Determine the [X, Y] coordinate at the center of the cell enclosing the given text.  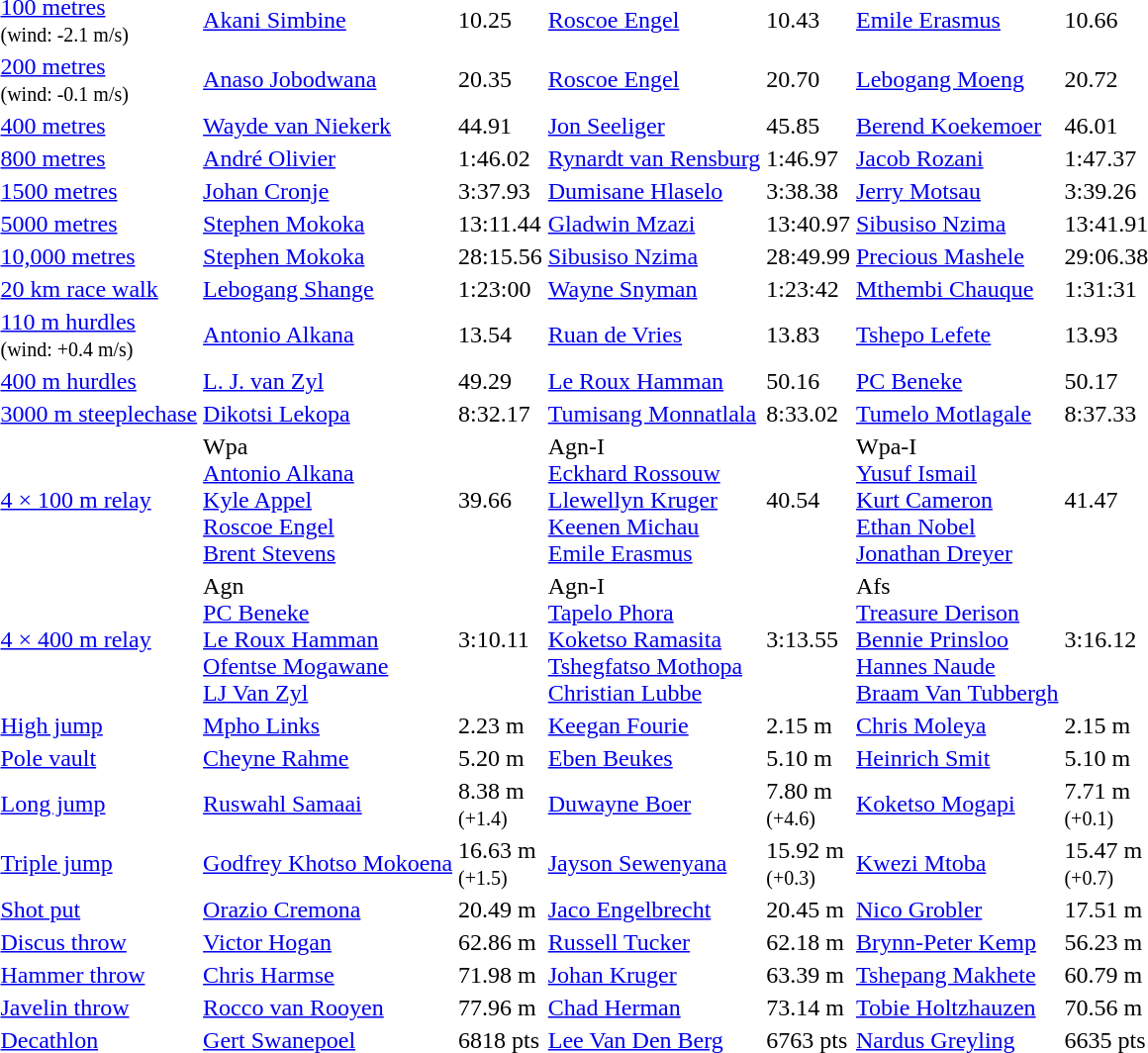
PC Beneke [956, 381]
Tobie Holtzhauzen [956, 1007]
2.15 m [809, 725]
Keegan Fourie [654, 725]
Ruan de Vries [654, 335]
Kwezi Mtoba [956, 863]
Tshepo Lefete [956, 335]
Antonio Alkana [329, 335]
1:23:42 [809, 289]
Godfrey Khotso Mokoena [329, 863]
77.96 m [501, 1007]
62.86 m [501, 942]
André Olivier [329, 158]
Berend Koekemoer [956, 126]
20.45 m [809, 909]
Jayson Sewenyana [654, 863]
Cheyne Rahme [329, 758]
Heinrich Smit [956, 758]
3:38.38 [809, 191]
16.63 m(+1.5) [501, 863]
Ruswahl Samaai [329, 804]
Jerry Motsau [956, 191]
Tumisang Monnatlala [654, 414]
Roscoe Engel [654, 79]
13:40.97 [809, 224]
1:46.02 [501, 158]
Wayde van Niekerk [329, 126]
73.14 m [809, 1007]
50.16 [809, 381]
8:33.02 [809, 414]
Agn-IEckhard RossouwLlewellyn KrugerKeenen MichauEmile Erasmus [654, 500]
45.85 [809, 126]
Dikotsi Lekopa [329, 414]
3:10.11 [501, 639]
Dumisane Hlaselo [654, 191]
3:37.93 [501, 191]
8:32.17 [501, 414]
Russell Tucker [654, 942]
AgnPC BenekeLe Roux HammanOfentse MogawaneLJ Van Zyl [329, 639]
Gladwin Mzazi [654, 224]
20.70 [809, 79]
1:23:00 [501, 289]
Wpa-IYusuf IsmailKurt CameronEthan NobelJonathan Dreyer [956, 500]
5.10 m [809, 758]
Wayne Snyman [654, 289]
40.54 [809, 500]
Chris Harmse [329, 975]
Agn-ITapelo PhoraKoketso RamasitaTshegfatso MothopaChristian Lubbe [654, 639]
Chris Moleya [956, 725]
20.49 m [501, 909]
Jon Seeliger [654, 126]
Tumelo Motlagale [956, 414]
L. J. van Zyl [329, 381]
Lebogang Shange [329, 289]
44.91 [501, 126]
Victor Hogan [329, 942]
3:13.55 [809, 639]
Mpho Links [329, 725]
5.20 m [501, 758]
20.35 [501, 79]
1:46.97 [809, 158]
13.83 [809, 335]
2.23 m [501, 725]
Anaso Jobodwana [329, 79]
28:49.99 [809, 256]
15.92 m(+0.3) [809, 863]
7.80 m(+4.6) [809, 804]
WpaAntonio AlkanaKyle AppelRoscoe EngelBrent Stevens [329, 500]
Duwayne Boer [654, 804]
Lebogang Moeng [956, 79]
28:15.56 [501, 256]
13.54 [501, 335]
71.98 m [501, 975]
Chad Herman [654, 1007]
Precious Mashele [956, 256]
39.66 [501, 500]
Mthembi Chauque [956, 289]
Orazio Cremona [329, 909]
13:11.44 [501, 224]
AfsTreasure DerisonBennie PrinslooHannes NaudeBraam Van Tubbergh [956, 639]
Le Roux Hamman [654, 381]
Rocco van Rooyen [329, 1007]
Koketso Mogapi [956, 804]
63.39 m [809, 975]
49.29 [501, 381]
Jacob Rozani [956, 158]
8.38 m(+1.4) [501, 804]
Eben Beukes [654, 758]
Rynardt van Rensburg [654, 158]
Johan Kruger [654, 975]
62.18 m [809, 942]
Tshepang Makhete [956, 975]
Brynn-Peter Kemp [956, 942]
Jaco Engelbrecht [654, 909]
Nico Grobler [956, 909]
Johan Cronje [329, 191]
